Output the [x, y] coordinate of the center of the cell containing the given text.  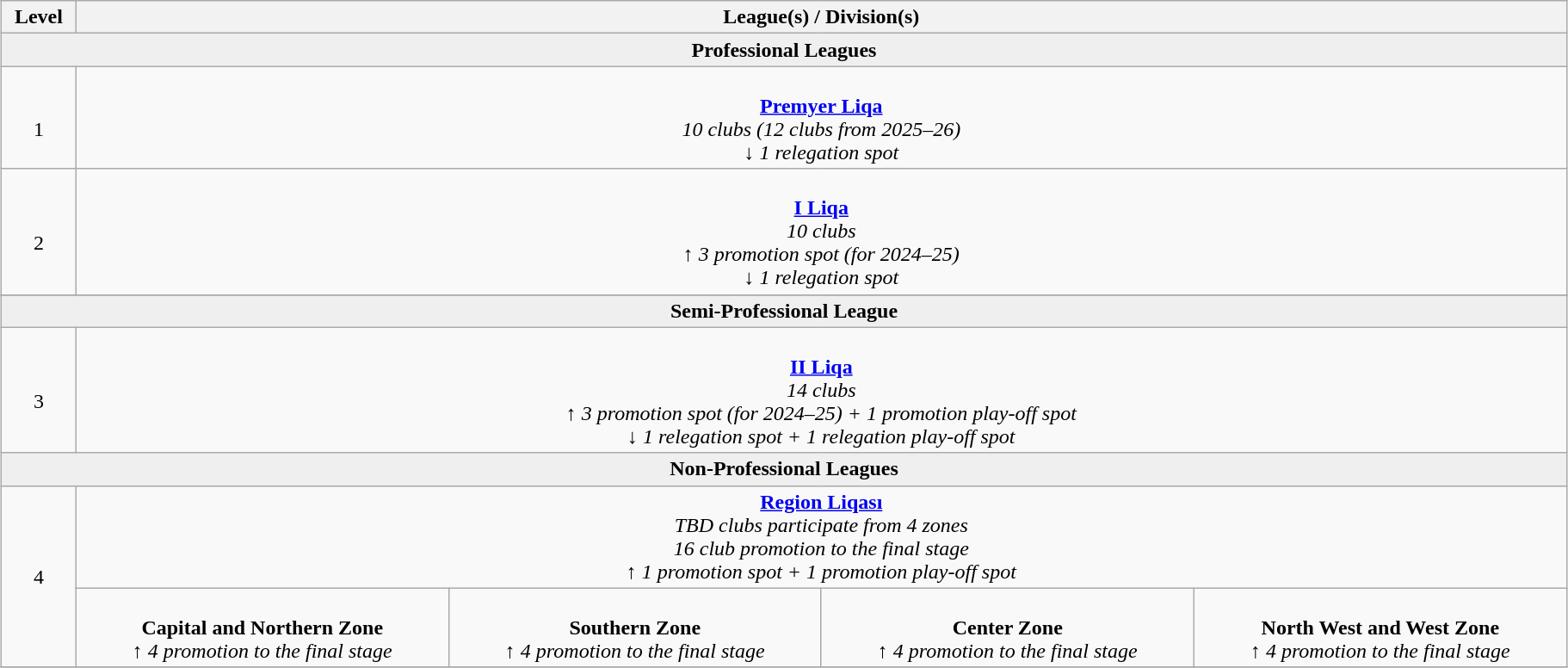
Capital and Northern Zone ↑ 4 promotion to the final stage [262, 628]
2 [40, 232]
Center Zone ↑ 4 promotion to the final stage [1007, 628]
Region LiqasıTBD clubs participate from 4 zones16 club promotion to the final stage↑ 1 promotion spot + 1 promotion play-off spot [821, 537]
3 [40, 390]
4 [40, 577]
Semi-Professional League [785, 311]
Level [40, 17]
Non-Professional Leagues [785, 469]
League(s) / Division(s) [821, 17]
Professional Leagues [785, 50]
II Liqa14 clubs ↑ 3 promotion spot (for 2024–25) + 1 promotion play-off spot ↓ 1 relegation spot + 1 relegation play-off spot [821, 390]
1 [40, 117]
Premyer Liqa10 clubs (12 clubs from 2025–26)↓ 1 relegation spot [821, 117]
North West and West Zone ↑ 4 promotion to the final stage [1380, 628]
I Liqa10 clubs ↑ 3 promotion spot (for 2024–25) ↓ 1 relegation spot [821, 232]
Southern Zone ↑ 4 promotion to the final stage [635, 628]
